Pinpoint the cell where the given text exists, returning its (X, Y) midpoint coordinate. 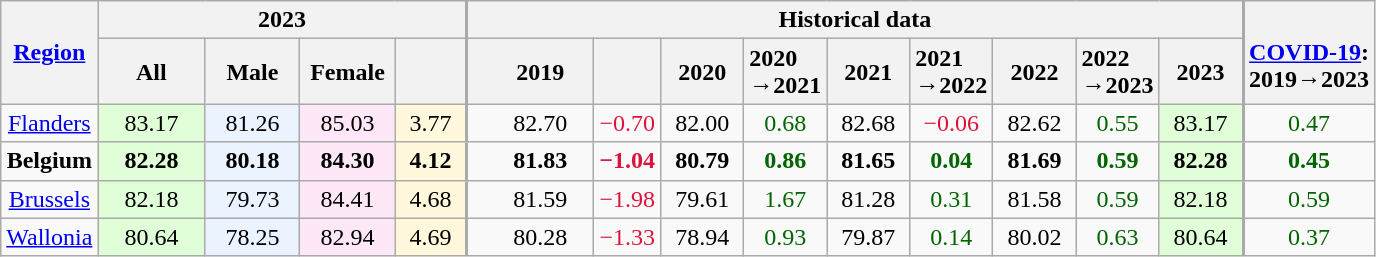
4.12 (431, 161)
0.68 (786, 123)
−0.70 (628, 123)
0.63 (1118, 237)
80.18 (252, 161)
81.65 (868, 161)
0.86 (786, 161)
82.62 (1034, 123)
78.94 (702, 237)
4.69 (431, 237)
Region (50, 52)
Belgium (50, 161)
0.45 (1309, 161)
2021 (868, 72)
2019 (530, 72)
82.94 (348, 237)
0.37 (1309, 237)
81.58 (1034, 199)
84.41 (348, 199)
COVID-19:2019→2023 (1309, 52)
81.26 (252, 123)
All (152, 72)
79.87 (868, 237)
80.79 (702, 161)
Brussels (50, 199)
85.03 (348, 123)
82.70 (530, 123)
Flanders (50, 123)
2022→2023 (1118, 72)
79.73 (252, 199)
Male (252, 72)
1.67 (786, 199)
2020 (702, 72)
0.31 (952, 199)
84.30 (348, 161)
−1.33 (628, 237)
Historical data (855, 20)
82.00 (702, 123)
78.25 (252, 237)
3.77 (431, 123)
0.04 (952, 161)
2021→2022 (952, 72)
2022 (1034, 72)
−1.98 (628, 199)
0.14 (952, 237)
80.28 (530, 237)
Female (348, 72)
80.02 (1034, 237)
−1.04 (628, 161)
4.68 (431, 199)
81.59 (530, 199)
0.55 (1118, 123)
81.69 (1034, 161)
Wallonia (50, 237)
82.68 (868, 123)
0.93 (786, 237)
2020→2021 (786, 72)
79.61 (702, 199)
−0.06 (952, 123)
81.83 (530, 161)
0.47 (1309, 123)
81.28 (868, 199)
